Identify which cell holds the provided text, then report its (X, Y) central coordinate. 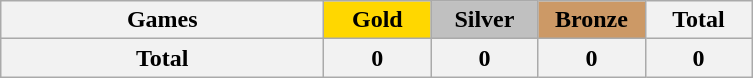
Games (162, 20)
Silver (484, 20)
Bronze (592, 20)
Gold (378, 20)
